Capture the cell that displays the provided text and extract its (X, Y) central coordinate. 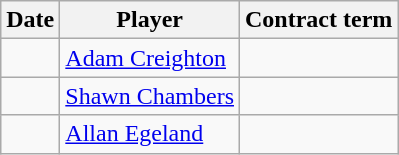
Adam Creighton (150, 58)
Shawn Chambers (150, 96)
Player (150, 20)
Allan Egeland (150, 134)
Contract term (319, 20)
Date (30, 20)
